From the cell containing the given text, extract its center point as (x, y) coordinate. 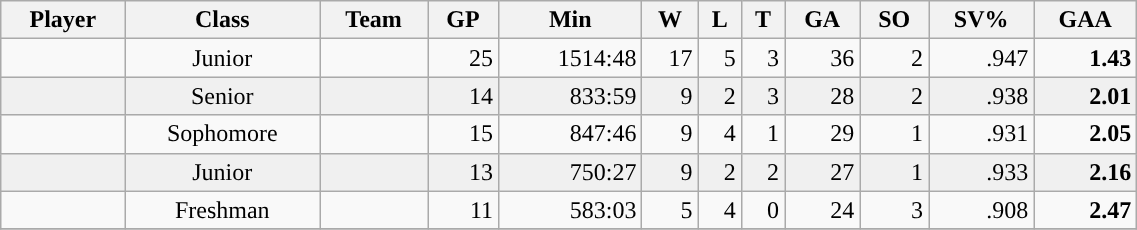
750:27 (570, 172)
Sophomore (222, 134)
13 (464, 172)
0 (762, 210)
25 (464, 58)
24 (822, 210)
29 (822, 134)
28 (822, 96)
847:46 (570, 134)
.938 (982, 96)
Class (222, 20)
2.01 (1086, 96)
11 (464, 210)
Player (63, 20)
Min (570, 20)
.947 (982, 58)
1514:48 (570, 58)
Team (374, 20)
15 (464, 134)
583:03 (570, 210)
.908 (982, 210)
GAA (1086, 20)
17 (670, 58)
27 (822, 172)
1.43 (1086, 58)
L (720, 20)
.933 (982, 172)
T (762, 20)
Senior (222, 96)
Freshman (222, 210)
SO (894, 20)
SV% (982, 20)
36 (822, 58)
2.05 (1086, 134)
2.47 (1086, 210)
.931 (982, 134)
833:59 (570, 96)
14 (464, 96)
GA (822, 20)
W (670, 20)
2.16 (1086, 172)
GP (464, 20)
